Determine the [x, y] coordinate at the center of the cell enclosing the given text.  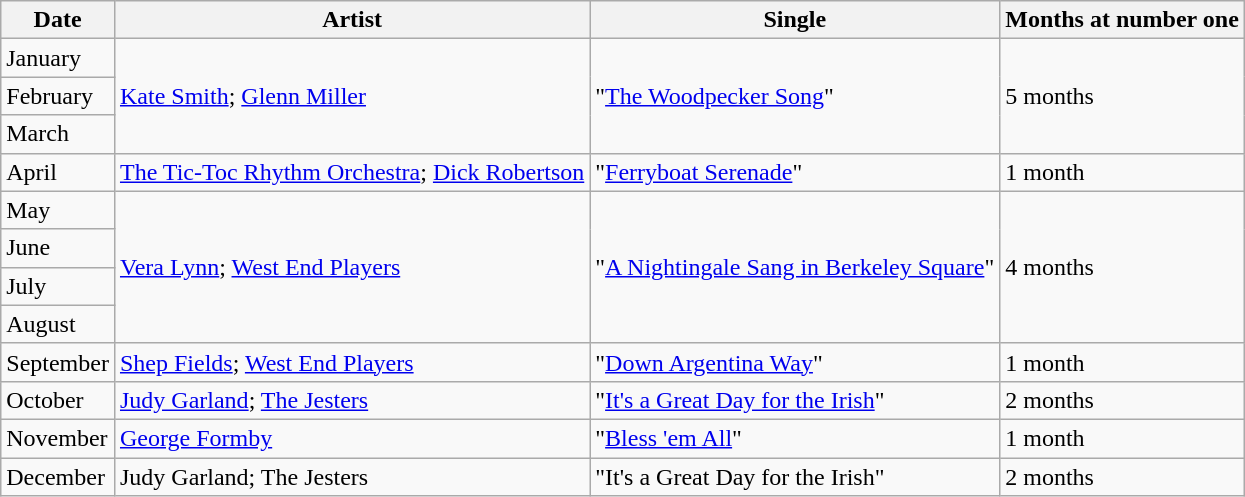
Artist [352, 20]
March [58, 134]
April [58, 172]
"The Woodpecker Song" [795, 96]
October [58, 400]
Months at number one [1122, 20]
Kate Smith; Glenn Miller [352, 96]
4 months [1122, 267]
Single [795, 20]
June [58, 248]
"A Nightingale Sang in Berkeley Square" [795, 267]
September [58, 362]
January [58, 58]
Vera Lynn; West End Players [352, 267]
5 months [1122, 96]
December [58, 477]
February [58, 96]
"Ferryboat Serenade" [795, 172]
Date [58, 20]
"Bless 'em All" [795, 438]
November [58, 438]
May [58, 210]
The Tic-Toc Rhythm Orchestra; Dick Robertson [352, 172]
George Formby [352, 438]
"Down Argentina Way" [795, 362]
August [58, 324]
July [58, 286]
Shep Fields; West End Players [352, 362]
